Detect which cell encompasses the target text, then output its [X, Y] center coordinate. 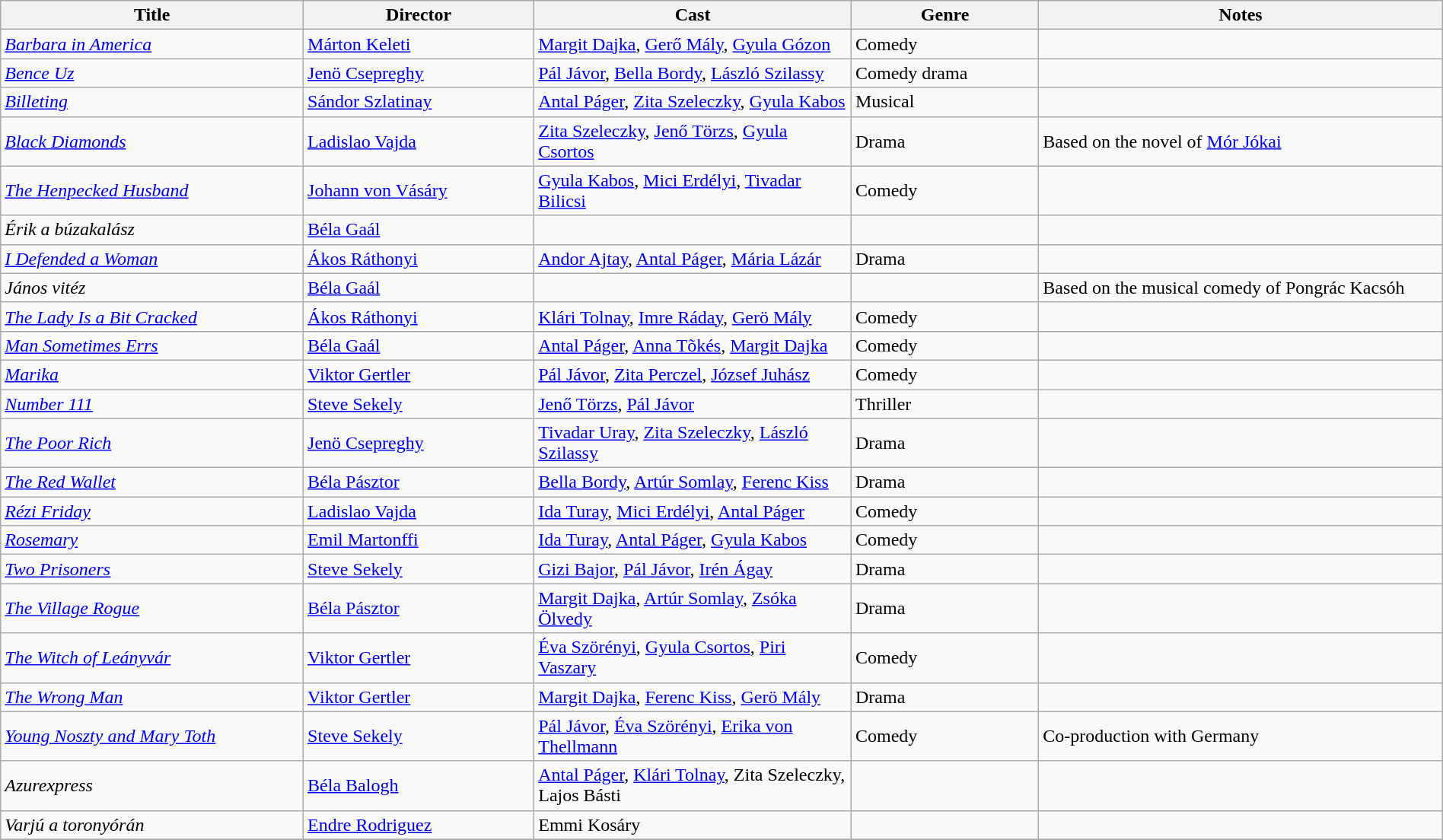
Billeting [152, 102]
Bence Uz [152, 73]
Béla Balogh [419, 785]
Two Prisoners [152, 569]
Pál Jávor, Bella Bordy, László Szilassy [693, 73]
Antal Páger, Anna Tõkés, Margit Dajka [693, 345]
The Poor Rich [152, 443]
The Lady Is a Bit Cracked [152, 317]
Bella Bordy, Artúr Somlay, Ferenc Kiss [693, 482]
Barbara in America [152, 44]
Genre [944, 15]
Azurexpress [152, 785]
Musical [944, 102]
Co-production with Germany [1241, 737]
Johann von Vásáry [419, 190]
The Henpecked Husband [152, 190]
Antal Páger, Klári Tolnay, Zita Szeleczky, Lajos Básti [693, 785]
Marika [152, 374]
Gyula Kabos, Mici Erdélyi, Tivadar Bilicsi [693, 190]
Varjú a toronyórán [152, 825]
Margit Dajka, Ferenc Kiss, Gerö Mály [693, 697]
The Wrong Man [152, 697]
Pál Jávor, Zita Perczel, József Juhász [693, 374]
Comedy drama [944, 73]
Ida Turay, Mici Erdélyi, Antal Páger [693, 511]
Margit Dajka, Gerő Mály, Gyula Gózon [693, 44]
Klári Tolnay, Imre Ráday, Gerö Mály [693, 317]
Black Diamonds [152, 142]
Based on the novel of Mór Jókai [1241, 142]
Márton Keleti [419, 44]
Antal Páger, Zita Szeleczky, Gyula Kabos [693, 102]
Endre Rodriguez [419, 825]
Rézi Friday [152, 511]
Érik a búzakalász [152, 230]
Pál Jávor, Éva Szörényi, Erika von Thellmann [693, 737]
Young Noszty and Mary Toth [152, 737]
Based on the musical comedy of Pongrác Kacsóh [1241, 288]
Number 111 [152, 404]
Jenő Törzs, Pál Jávor [693, 404]
Ida Turay, Antal Páger, Gyula Kabos [693, 540]
The Village Rogue [152, 609]
Thriller [944, 404]
Tivadar Uray, Zita Szeleczky, László Szilassy [693, 443]
Emmi Kosáry [693, 825]
Andor Ajtay, Antal Páger, Mária Lázár [693, 259]
The Witch of Leányvár [152, 657]
I Defended a Woman [152, 259]
Director [419, 15]
Man Sometimes Errs [152, 345]
Gizi Bajor, Pál Jávor, Irén Ágay [693, 569]
Emil Martonffi [419, 540]
Éva Szörényi, Gyula Csortos, Piri Vaszary [693, 657]
Title [152, 15]
Rosemary [152, 540]
Cast [693, 15]
János vitéz [152, 288]
Sándor Szlatinay [419, 102]
The Red Wallet [152, 482]
Margit Dajka, Artúr Somlay, Zsóka Ölvedy [693, 609]
Notes [1241, 15]
Zita Szeleczky, Jenő Törzs, Gyula Csortos [693, 142]
